Identify which cell holds the provided text, then report its (x, y) central coordinate. 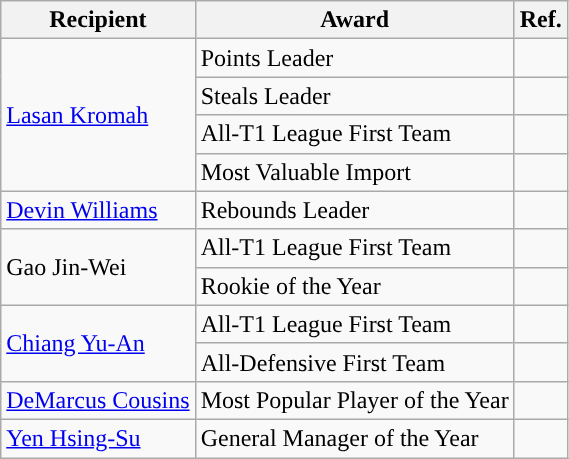
Ref. (540, 20)
Recipient (98, 20)
DeMarcus Cousins (98, 400)
Points Leader (354, 58)
Most Popular Player of the Year (354, 400)
Rebounds Leader (354, 210)
Lasan Kromah (98, 115)
Most Valuable Import (354, 172)
General Manager of the Year (354, 438)
Yen Hsing-Su (98, 438)
Chiang Yu-An (98, 343)
Gao Jin-Wei (98, 267)
Devin Williams (98, 210)
All-Defensive First Team (354, 362)
Steals Leader (354, 96)
Award (354, 20)
Rookie of the Year (354, 286)
